From the cell containing the given text, extract its center point as (x, y) coordinate. 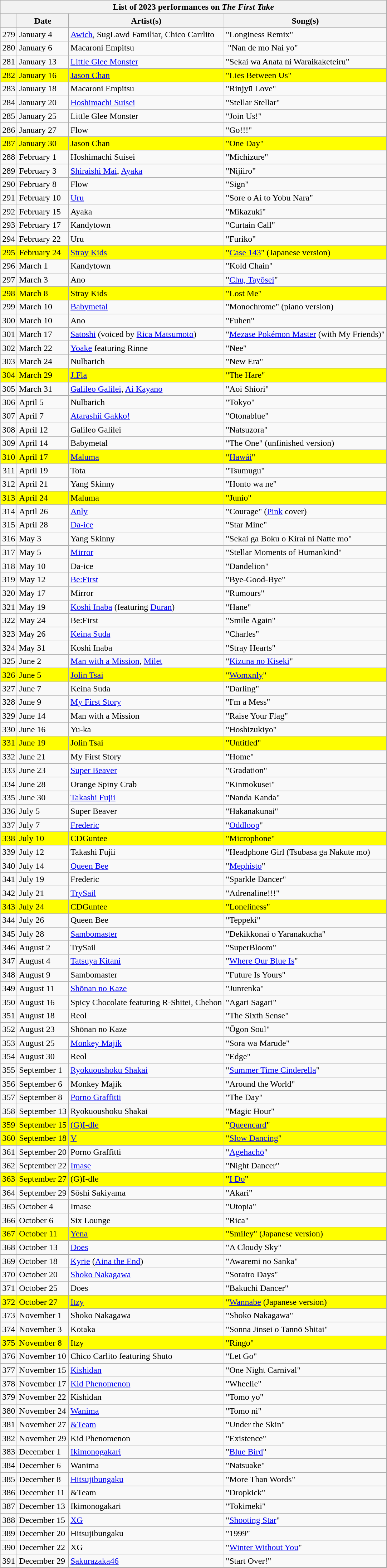
April 12 (43, 430)
"Mezase Pokémon Master (with My Friends)" (305, 334)
September 29 (43, 1193)
"Winter Without You" (305, 1547)
Shiraishi Mai, Ayaka (146, 171)
359 (9, 1125)
388 (9, 1520)
Kyrie (Aina the End) (146, 1261)
January 25 (43, 116)
357 (9, 1097)
350 (9, 1002)
312 (9, 484)
281 (9, 62)
320 (9, 593)
March 8 (43, 293)
"Tokimeki" (305, 1506)
"Bye-Good-Bye" (305, 579)
"New Era" (305, 361)
"Join Us!" (305, 116)
"Let Go" (305, 1356)
August 2 (43, 947)
382 (9, 1438)
307 (9, 416)
342 (9, 893)
Man with a Mission (146, 716)
July 7 (43, 825)
"Charles" (305, 634)
"Natsuzora" (305, 430)
August 25 (43, 1043)
"The Day" (305, 1097)
"Fuhen" (305, 320)
February 1 (43, 157)
Yoake featuring Rinne (146, 348)
May 3 (43, 539)
J.Fla (146, 375)
December 6 (43, 1465)
381 (9, 1424)
September 1 (43, 1070)
"Around the World" (305, 1084)
January 27 (43, 130)
324 (9, 648)
387 (9, 1506)
"Awaremi no Sanka" (305, 1261)
295 (9, 252)
"Sign" (305, 184)
279 (9, 34)
September 15 (43, 1125)
November 27 (43, 1424)
"Sekai wa Anata ni Waraikaketeiru" (305, 62)
December 29 (43, 1561)
"Tomo yo" (305, 1397)
"Tsumugu" (305, 471)
"Tokyo" (305, 402)
301 (9, 334)
349 (9, 988)
"Night Dancer" (305, 1166)
April 5 (43, 402)
May 26 (43, 634)
List of 2023 performances on The First Take (193, 7)
292 (9, 212)
December 1 (43, 1452)
"Longiness Remix" (305, 34)
372 (9, 1302)
"Junrenka" (305, 988)
October 18 (43, 1261)
Chico Carlito featuring Shuto (146, 1356)
283 (9, 89)
April 28 (43, 525)
June 14 (43, 716)
Date (43, 21)
April 21 (43, 484)
January 18 (43, 89)
Tota (146, 471)
384 (9, 1465)
"Kold Chain" (305, 266)
341 (9, 879)
October 20 (43, 1275)
"Wannabe (Japanese version) (305, 1302)
"Raise Your Flag" (305, 716)
"Aoi Shiori" (305, 389)
Anly (146, 511)
June 19 (43, 743)
"A Cloudy Sky" (305, 1247)
302 (9, 348)
June 30 (43, 797)
"Rica" (305, 1220)
"The Hare" (305, 375)
July 24 (43, 907)
"Sparkle Dancer" (305, 879)
July 12 (43, 852)
May 24 (43, 621)
Orange Spiny Crab (146, 784)
March 3 (43, 280)
November 15 (43, 1370)
"Curtain Call" (305, 225)
December 11 (43, 1493)
"Adrenaline!!!" (305, 893)
339 (9, 852)
"Ringo" (305, 1343)
344 (9, 920)
"Wheelie" (305, 1384)
"Akari" (305, 1193)
352 (9, 1029)
293 (9, 225)
"Microphone" (305, 839)
Tatsuya Kitani (146, 961)
July 14 (43, 866)
285 (9, 116)
"Agari Sagari" (305, 1002)
May 19 (43, 607)
"Agehachō" (305, 1152)
January 16 (43, 75)
371 (9, 1288)
"Utopia" (305, 1206)
"Future Is Yours" (305, 975)
374 (9, 1329)
329 (9, 716)
August 30 (43, 1057)
June 21 (43, 757)
376 (9, 1356)
340 (9, 866)
September 22 (43, 1166)
November 1 (43, 1316)
337 (9, 825)
November 3 (43, 1329)
"One Day" (305, 143)
"Monochrome" (piano version) (305, 307)
390 (9, 1547)
351 (9, 1015)
July 21 (43, 893)
June 2 (43, 661)
September 6 (43, 1084)
287 (9, 143)
Ayaka (146, 212)
May 31 (43, 648)
January 4 (43, 34)
"Darling" (305, 689)
"Untitled" (305, 743)
323 (9, 634)
332 (9, 757)
"Mikazuki" (305, 212)
"Shooting Star" (305, 1520)
"More Than Words" (305, 1479)
June 7 (43, 689)
January 30 (43, 143)
306 (9, 402)
"Furiko" (305, 239)
380 (9, 1411)
February 15 (43, 212)
Six Lounge (146, 1220)
Spicy Chocolate featuring R-Shitei, Chehon (146, 1002)
July 28 (43, 934)
Yu-ka (146, 729)
"Sora wa Marude" (305, 1043)
November 10 (43, 1356)
April 24 (43, 498)
May 5 (43, 552)
June 5 (43, 675)
"Stray Hearts" (305, 648)
284 (9, 102)
"Natsuake" (305, 1465)
December 22 (43, 1547)
364 (9, 1193)
335 (9, 797)
"Headphone Girl (Tsubasa ga Nakute mo) (305, 852)
May 12 (43, 579)
"Dekikkonai o Yaranakucha" (305, 934)
April 17 (43, 457)
322 (9, 621)
July 19 (43, 879)
"Sonna Jinsei o Tannō Shitai" (305, 1329)
November 29 (43, 1438)
December 20 (43, 1534)
October 4 (43, 1206)
"Junio" (305, 498)
328 (9, 702)
345 (9, 934)
"Summer Time Cinderella" (305, 1070)
Yena (146, 1234)
330 (9, 729)
296 (9, 266)
317 (9, 552)
"Slow Dancing" (305, 1138)
"I'm a Mess" (305, 702)
347 (9, 961)
326 (9, 675)
February 8 (43, 184)
October 13 (43, 1247)
October 27 (43, 1302)
297 (9, 280)
November 8 (43, 1343)
288 (9, 157)
346 (9, 947)
September 18 (43, 1138)
Sakurazaka46 (146, 1561)
"Stellar Moments of Humankind" (305, 552)
"Kizuna no Kiseki" (305, 661)
"Hane" (305, 607)
January 6 (43, 48)
367 (9, 1234)
September 27 (43, 1179)
385 (9, 1479)
December 15 (43, 1520)
Sōshi Sakiyama (146, 1193)
August 23 (43, 1029)
April 7 (43, 416)
"Start Over!" (305, 1561)
"Nanda Kanda" (305, 797)
377 (9, 1370)
August 18 (43, 1015)
September 13 (43, 1111)
370 (9, 1275)
299 (9, 307)
"Nee" (305, 348)
"Stellar Stellar" (305, 102)
310 (9, 457)
316 (9, 539)
October 6 (43, 1220)
March 24 (43, 361)
Artist(s) (146, 21)
365 (9, 1206)
February 3 (43, 171)
"Rinjyū Love" (305, 89)
September 8 (43, 1097)
"Shoko Nakagawa" (305, 1316)
290 (9, 184)
361 (9, 1152)
"Blue Bird" (305, 1452)
"Teppeki" (305, 920)
282 (9, 75)
294 (9, 239)
"Sekai ga Boku o Kirai ni Natte mo" (305, 539)
"Lies Between Us" (305, 75)
December 13 (43, 1506)
"Star Mine" (305, 525)
December 8 (43, 1479)
325 (9, 661)
"Where Our Blue Is" (305, 961)
"Loneliness" (305, 907)
June 28 (43, 784)
358 (9, 1111)
"Gradation" (305, 770)
338 (9, 839)
Koshi Inaba (featuring Duran) (146, 607)
"Bakuchi Dancer" (305, 1288)
280 (9, 48)
Galileo Galilei, Ai Kayano (146, 389)
October 25 (43, 1288)
V (146, 1138)
August 16 (43, 1002)
Man with a Mission, Milet (146, 661)
July 5 (43, 811)
April 19 (43, 471)
January 20 (43, 102)
Satoshi (voiced by Rica Matsumoto) (146, 334)
318 (9, 566)
343 (9, 907)
April 14 (43, 443)
November 22 (43, 1397)
February 24 (43, 252)
"Tomo ni" (305, 1411)
March 29 (43, 375)
"Smile Again" (305, 621)
313 (9, 498)
303 (9, 361)
319 (9, 579)
"Under the Skin" (305, 1424)
"Womxnly" (305, 675)
"Hakanakunai" (305, 811)
373 (9, 1316)
"Hawái" (305, 457)
Koshi Inaba (146, 648)
315 (9, 525)
363 (9, 1179)
August 4 (43, 961)
333 (9, 770)
June 16 (43, 729)
355 (9, 1070)
"Sore o Ai to Yobu Nara" (305, 198)
March 22 (43, 348)
"Courage" (Pink cover) (305, 511)
"1999" (305, 1534)
378 (9, 1384)
September 20 (43, 1152)
October 11 (43, 1234)
356 (9, 1084)
"Hoshizukiyo" (305, 729)
305 (9, 389)
383 (9, 1452)
311 (9, 471)
353 (9, 1043)
"Smiley" (Japanese version) (305, 1234)
"Dandelion" (305, 566)
"Otonablue" (305, 416)
300 (9, 320)
"One Night Carnival" (305, 1370)
366 (9, 1220)
"SuperBloom" (305, 947)
"Go!!!" (305, 130)
February 22 (43, 239)
March 17 (43, 334)
"Michizure" (305, 157)
"Oddloop" (305, 825)
"Nan de mo Nai yo" (305, 48)
Song(s) (305, 21)
321 (9, 607)
June 23 (43, 770)
"Magic Hour" (305, 1111)
"Queencard" (305, 1125)
386 (9, 1493)
"The Sixth Sense" (305, 1015)
"Home" (305, 757)
"Case 143" (Japanese version) (305, 252)
"Mephisto" (305, 866)
286 (9, 130)
391 (9, 1561)
304 (9, 375)
May 10 (43, 566)
"Nijiiro" (305, 171)
309 (9, 443)
291 (9, 198)
April 26 (43, 511)
360 (9, 1138)
February 10 (43, 198)
379 (9, 1397)
"Lost Me" (305, 293)
354 (9, 1057)
"I Do" (305, 1179)
"Ōgon Soul" (305, 1029)
November 24 (43, 1411)
January 13 (43, 62)
"The One" (unfinished version) (305, 443)
Atarashii Gakko! (146, 416)
"Chu, Tayōsei" (305, 280)
"Rumours" (305, 593)
336 (9, 811)
July 10 (43, 839)
314 (9, 511)
November 17 (43, 1384)
February 17 (43, 225)
Kotaka (146, 1329)
"Honto wa ne" (305, 484)
Galileo Galilei (146, 430)
June 9 (43, 702)
331 (9, 743)
March 1 (43, 266)
298 (9, 293)
368 (9, 1247)
"Edge" (305, 1057)
362 (9, 1166)
327 (9, 689)
August 11 (43, 988)
May 17 (43, 593)
389 (9, 1534)
"Existence" (305, 1438)
308 (9, 430)
"Sorairo Days" (305, 1275)
369 (9, 1261)
289 (9, 171)
Awich, SugLawd Familiar, Chico Carrlito (146, 34)
"Dropkick" (305, 1493)
334 (9, 784)
348 (9, 975)
July 26 (43, 920)
March 31 (43, 389)
August 9 (43, 975)
375 (9, 1343)
"Kinmokusei" (305, 784)
